Extract the (X, Y) coordinate from the center of the cell holding the provided text.  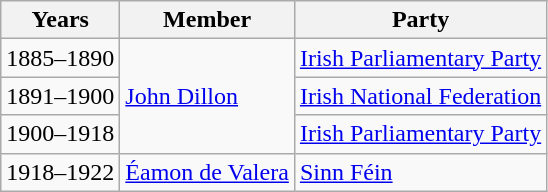
Party (420, 20)
John Dillon (208, 96)
1900–1918 (60, 134)
Éamon de Valera (208, 172)
1885–1890 (60, 58)
Years (60, 20)
Sinn Féin (420, 172)
1918–1922 (60, 172)
Irish National Federation (420, 96)
Member (208, 20)
1891–1900 (60, 96)
